Provide the [X, Y] coordinate of the cell's center where the given text is located.  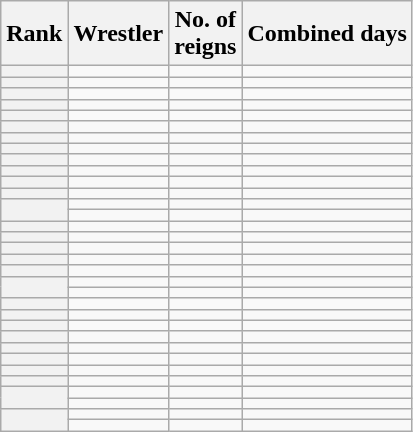
Wrestler [118, 34]
Combined days [327, 34]
Rank [34, 34]
No. ofreigns [206, 34]
